Determine the [X, Y] coordinate at the center of the cell enclosing the given text.  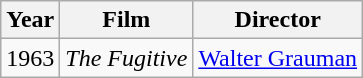
The Fugitive [126, 58]
1963 [30, 58]
Director [278, 20]
Year [30, 20]
Film [126, 20]
Walter Grauman [278, 58]
